Identify which cell holds the provided text, then report its (X, Y) central coordinate. 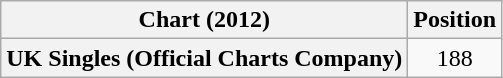
UK Singles (Official Charts Company) (204, 58)
Chart (2012) (204, 20)
188 (455, 58)
Position (455, 20)
